Output the (x, y) coordinate of the center of the cell containing the given text.  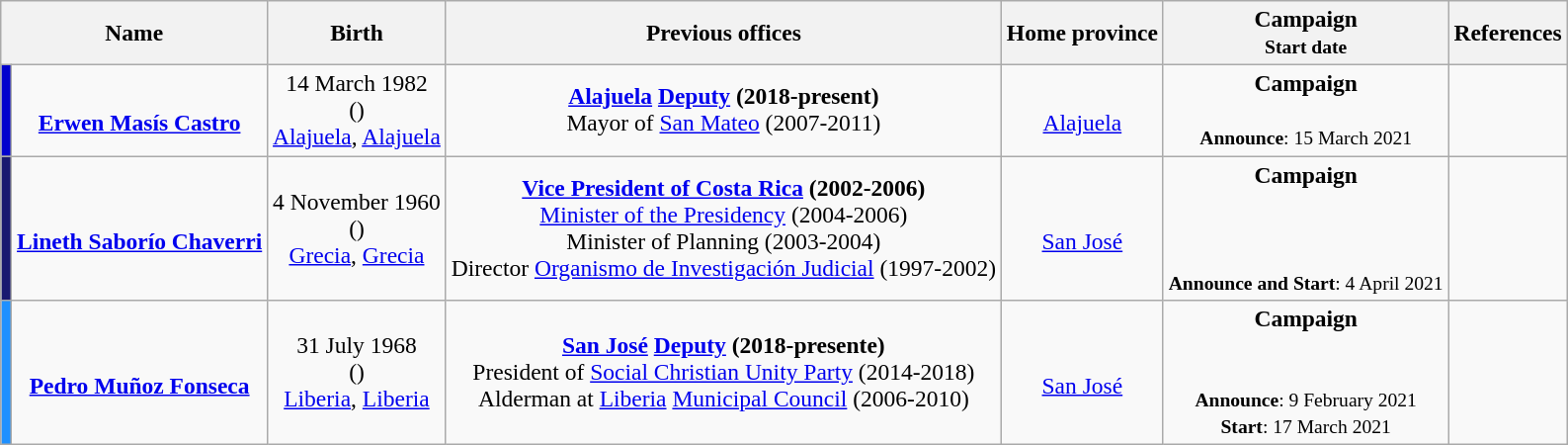
Birth (358, 32)
CampaignStart date (1306, 32)
Campaign Announce: 9 February 2021Start: 17 March 2021 (1306, 372)
San José Deputy (2018-presente)President of Social Christian Unity Party (2014-2018)Alderman at Liberia Municipal Council (2006-2010) (723, 372)
References (1508, 32)
Previous offices (723, 32)
Erwen Masís Castro (140, 110)
Lineth Saborío Chaverri (140, 227)
Pedro Muñoz Fonseca (140, 372)
4 November 1960()Grecia, Grecia (358, 227)
CampaignAnnounce: 15 March 2021 (1306, 110)
Alajuela (1082, 110)
Alajuela Deputy (2018-present)Mayor of San Mateo (2007-2011) (723, 110)
31 July 1968()Liberia, Liberia (358, 372)
14 March 1982()Alajuela, Alajuela (358, 110)
Campaign Announce and Start: 4 April 2021 (1306, 227)
Name (134, 32)
Home province (1082, 32)
